Output the [X, Y] coordinate of the center of the cell containing the given text.  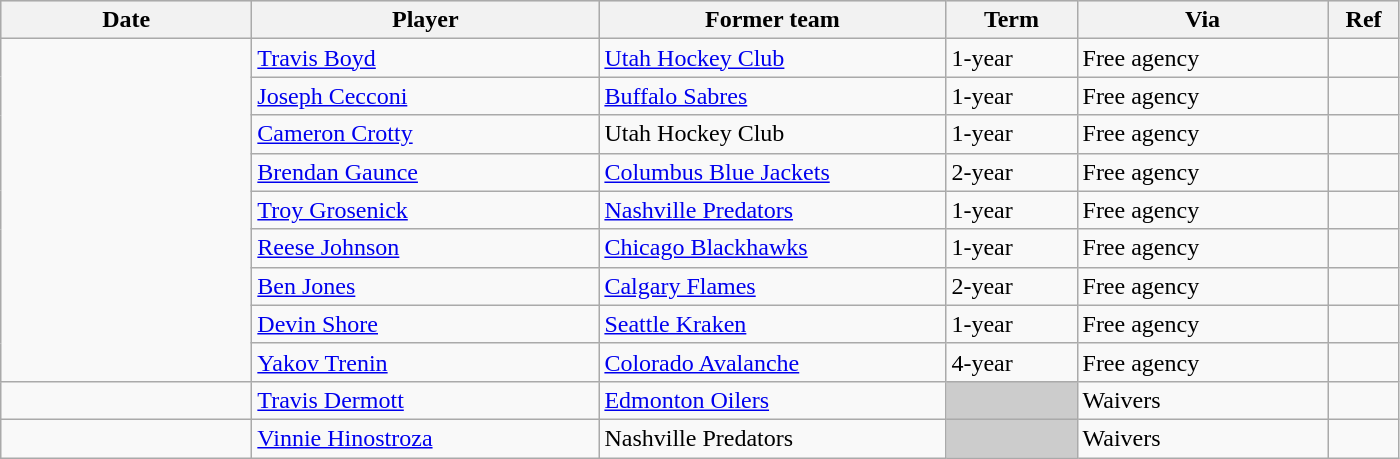
4-year [1012, 362]
Date [126, 20]
Seattle Kraken [772, 324]
Former team [772, 20]
Buffalo Sabres [772, 96]
Vinnie Hinostroza [426, 438]
Brendan Gaunce [426, 172]
Travis Dermott [426, 400]
Cameron Crotty [426, 134]
Edmonton Oilers [772, 400]
Travis Boyd [426, 58]
Ref [1364, 20]
Joseph Cecconi [426, 96]
Devin Shore [426, 324]
Troy Grosenick [426, 210]
Columbus Blue Jackets [772, 172]
Colorado Avalanche [772, 362]
Reese Johnson [426, 248]
Ben Jones [426, 286]
Calgary Flames [772, 286]
Term [1012, 20]
Yakov Trenin [426, 362]
Via [1202, 20]
Chicago Blackhawks [772, 248]
Player [426, 20]
